Pinpoint the cell where the given text exists, returning its (X, Y) midpoint coordinate. 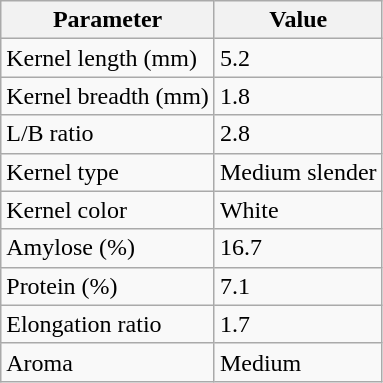
Aroma (108, 362)
1.8 (298, 96)
Parameter (108, 20)
Kernel breadth (mm) (108, 96)
Kernel type (108, 172)
Elongation ratio (108, 324)
Value (298, 20)
Kernel length (mm) (108, 58)
Medium slender (298, 172)
Kernel color (108, 210)
Protein (%) (108, 286)
Amylose (%) (108, 248)
16.7 (298, 248)
5.2 (298, 58)
7.1 (298, 286)
Medium (298, 362)
2.8 (298, 134)
White (298, 210)
L/B ratio (108, 134)
1.7 (298, 324)
